Capture the cell that displays the provided text and extract its (x, y) central coordinate. 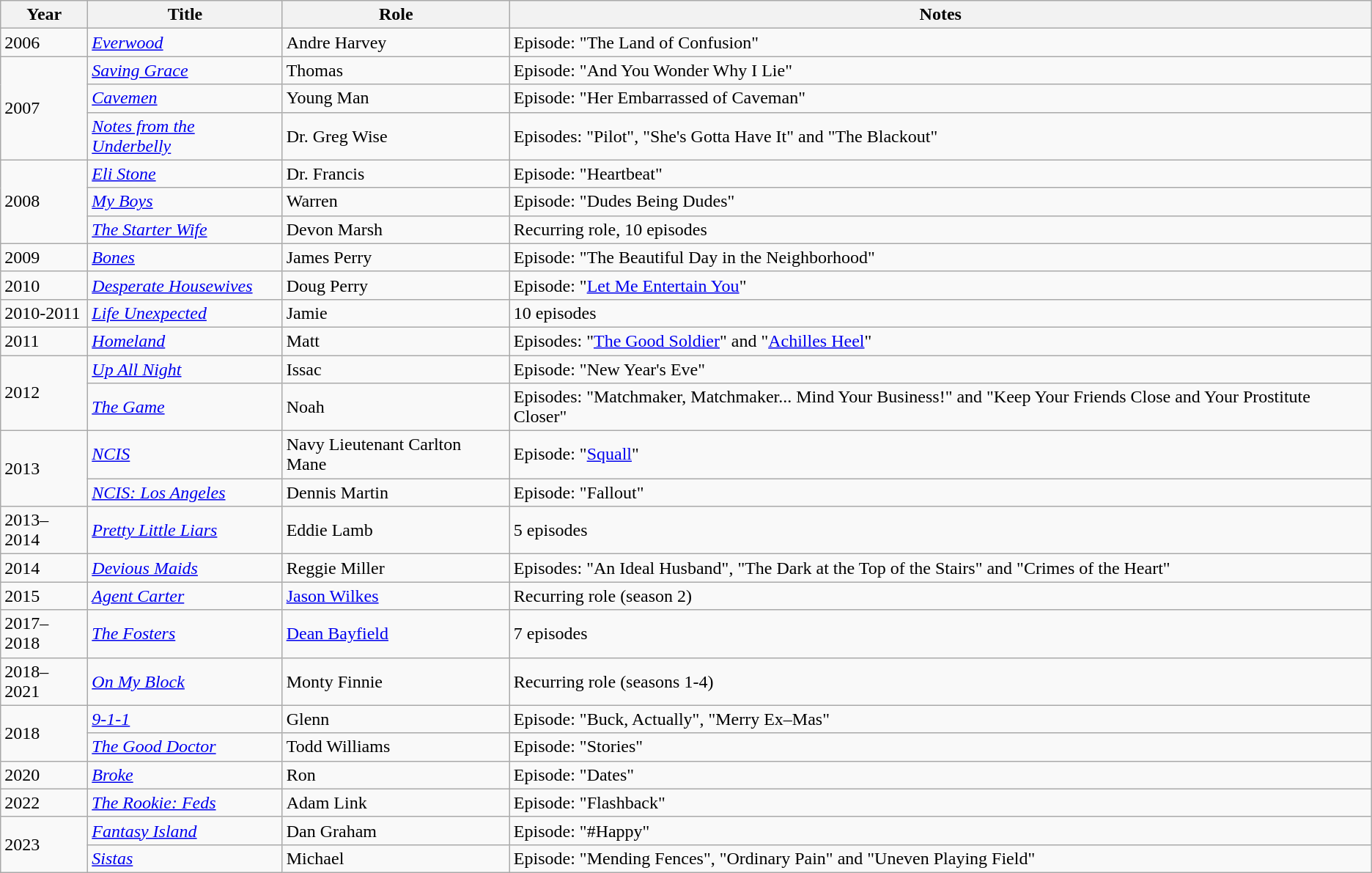
Jason Wilkes (396, 596)
Episode: "Mending Fences", "Ordinary Pain" and "Uneven Playing Field" (940, 858)
2007 (44, 108)
The Fosters (185, 633)
Role (396, 15)
Dr. Greg Wise (396, 136)
Sistas (185, 858)
Homeland (185, 341)
Bones (185, 257)
Episode: "Stories" (940, 747)
James Perry (396, 257)
2009 (44, 257)
2011 (44, 341)
The Rookie: Feds (185, 803)
Recurring role (seasons 1-4) (940, 682)
Notes from the Underbelly (185, 136)
Episode: "Let Me Entertain You" (940, 285)
Episodes: "Pilot", "She's Gotta Have It" and "The Blackout" (940, 136)
Episodes: "An Ideal Husband", "The Dark at the Top of the Stairs" and "Crimes of the Heart" (940, 568)
2008 (44, 202)
Year (44, 15)
Ron (396, 775)
Notes (940, 15)
Episode: "#Happy" (940, 830)
Dean Bayfield (396, 633)
Dr. Francis (396, 174)
Episode: "Buck, Actually", "Merry Ex–Mas" (940, 719)
Desperate Housewives (185, 285)
My Boys (185, 202)
The Starter Wife (185, 229)
2014 (44, 568)
NCIS (185, 454)
2010 (44, 285)
Episode: "Flashback" (940, 803)
Episode: "Fallout" (940, 493)
Dennis Martin (396, 493)
Monty Finnie (396, 682)
The Game (185, 408)
Episode: "The Beautiful Day in the Neighborhood" (940, 257)
2018–2021 (44, 682)
Episode: "Heartbeat" (940, 174)
Fantasy Island (185, 830)
Agent Carter (185, 596)
Episode: "Her Embarrassed of Caveman" (940, 98)
Episode: "Dates" (940, 775)
Todd Williams (396, 747)
Issac (396, 369)
2022 (44, 803)
Recurring role, 10 episodes (940, 229)
Eddie Lamb (396, 531)
Everwood (185, 43)
Episodes: "Matchmaker, Matchmaker... Mind Your Business!" and "Keep Your Friends Close and Your Prostitute Closer" (940, 408)
Jamie (396, 313)
Episode: "And You Wonder Why I Lie" (940, 70)
2018 (44, 733)
2013–2014 (44, 531)
2023 (44, 844)
2017–2018 (44, 633)
Episode: "Dudes Being Dudes" (940, 202)
Matt (396, 341)
Warren (396, 202)
7 episodes (940, 633)
2006 (44, 43)
Episode: "The Land of Confusion" (940, 43)
2020 (44, 775)
Doug Perry (396, 285)
Reggie Miller (396, 568)
Dan Graham (396, 830)
Title (185, 15)
The Good Doctor (185, 747)
NCIS: Los Angeles (185, 493)
Broke (185, 775)
Devon Marsh (396, 229)
Episodes: "The Good Soldier" and "Achilles Heel" (940, 341)
Pretty Little Liars (185, 531)
Young Man (396, 98)
Episode: "New Year's Eve" (940, 369)
Cavemen (185, 98)
Saving Grace (185, 70)
Michael (396, 858)
Thomas (396, 70)
2013 (44, 469)
9-1-1 (185, 719)
Noah (396, 408)
Adam Link (396, 803)
2015 (44, 596)
On My Block (185, 682)
5 episodes (940, 531)
Devious Maids (185, 568)
Glenn (396, 719)
2010-2011 (44, 313)
Andre Harvey (396, 43)
10 episodes (940, 313)
Life Unexpected (185, 313)
Navy Lieutenant Carlton Mane (396, 454)
Episode: "Squall" (940, 454)
Up All Night (185, 369)
Eli Stone (185, 174)
2012 (44, 393)
Recurring role (season 2) (940, 596)
